Return (x, y) of the center of cell containing provided text 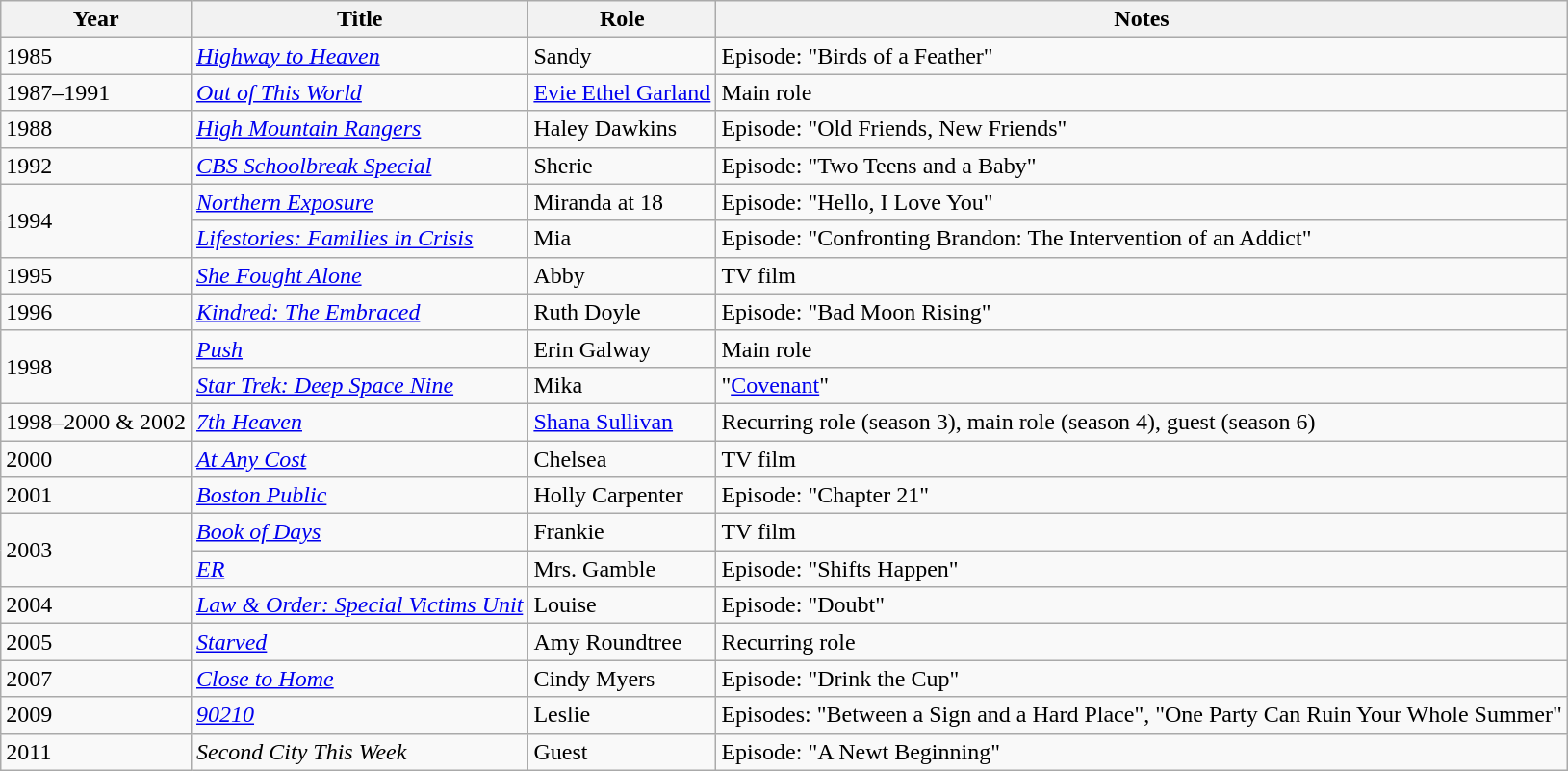
2000 (96, 459)
Kindred: The Embraced (359, 312)
She Fought Alone (359, 275)
2005 (96, 642)
1995 (96, 275)
Erin Galway (622, 348)
Notes (1142, 19)
Shana Sullivan (622, 422)
Episode: "Two Teens and a Baby" (1142, 166)
7th Heaven (359, 422)
Lifestories: Families in Crisis (359, 239)
2009 (96, 715)
Guest (622, 752)
Second City This Week (359, 752)
Recurring role (1142, 642)
Episode: "Hello, I Love You" (1142, 202)
1998–2000 & 2002 (96, 422)
Sandy (622, 56)
Title (359, 19)
Mia (622, 239)
Close to Home (359, 679)
2007 (96, 679)
Episode: "Chapter 21" (1142, 496)
Ruth Doyle (622, 312)
Mrs. Gamble (622, 569)
Episode: "Drink the Cup" (1142, 679)
Boston Public (359, 496)
90210 (359, 715)
2004 (96, 605)
Year (96, 19)
Book of Days (359, 532)
1988 (96, 129)
Cindy Myers (622, 679)
Episode: "Birds of a Feather" (1142, 56)
2001 (96, 496)
Episode: "Doubt" (1142, 605)
Starved (359, 642)
2011 (96, 752)
Frankie (622, 532)
2003 (96, 551)
Northern Exposure (359, 202)
Episode: "Old Friends, New Friends" (1142, 129)
Role (622, 19)
Episode: "Bad Moon Rising" (1142, 312)
Episode: "Shifts Happen" (1142, 569)
Evie Ethel Garland (622, 92)
Push (359, 348)
Star Trek: Deep Space Nine (359, 385)
"Covenant" (1142, 385)
Recurring role (season 3), main role (season 4), guest (season 6) (1142, 422)
High Mountain Rangers (359, 129)
1996 (96, 312)
Mika (622, 385)
1998 (96, 367)
1992 (96, 166)
Law & Order: Special Victims Unit (359, 605)
Episode: "A Newt Beginning" (1142, 752)
1985 (96, 56)
Chelsea (622, 459)
Holly Carpenter (622, 496)
Miranda at 18 (622, 202)
1994 (96, 220)
Haley Dawkins (622, 129)
Louise (622, 605)
CBS Schoolbreak Special (359, 166)
At Any Cost (359, 459)
Abby (622, 275)
Episodes: "Between a Sign and a Hard Place", "One Party Can Ruin Your Whole Summer" (1142, 715)
ER (359, 569)
Sherie (622, 166)
Episode: "Confronting Brandon: The Intervention of an Addict" (1142, 239)
Amy Roundtree (622, 642)
Leslie (622, 715)
Highway to Heaven (359, 56)
1987–1991 (96, 92)
Out of This World (359, 92)
